For the text-containing cell, return its midpoint in (x, y) coordinate format. 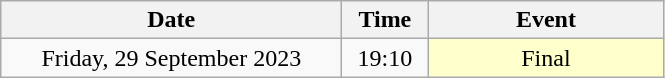
Friday, 29 September 2023 (172, 58)
Time (385, 20)
Event (546, 20)
19:10 (385, 58)
Final (546, 58)
Date (172, 20)
